Extract the (X, Y) coordinate from the center of the cell holding the provided text.  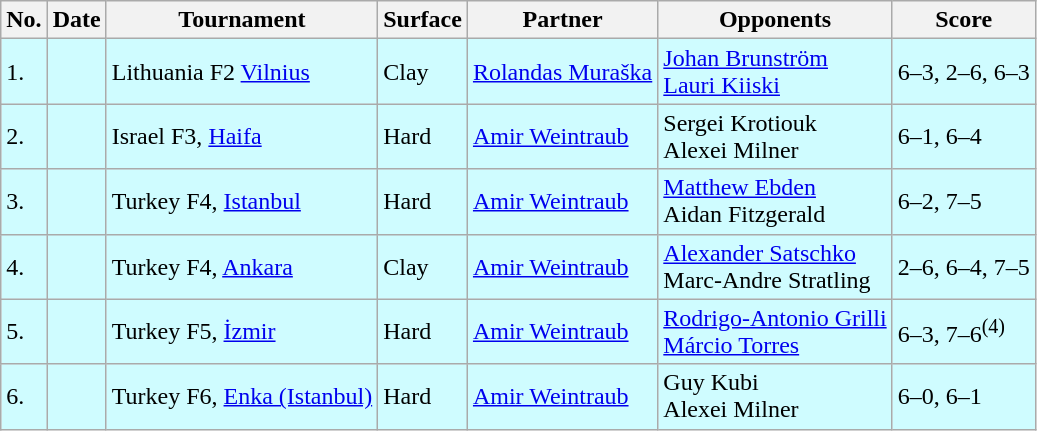
Turkey F5, İzmir (242, 332)
6–3, 2–6, 6–3 (964, 72)
2–6, 6–4, 7–5 (964, 266)
Opponents (775, 20)
Rodrigo-Antonio Grilli Márcio Torres (775, 332)
Turkey F4, Ankara (242, 266)
Partner (562, 20)
1. (24, 72)
Johan Brunström Lauri Kiiski (775, 72)
Guy Kubi Alexei Milner (775, 396)
Surface (423, 20)
3. (24, 202)
No. (24, 20)
Tournament (242, 20)
Lithuania F2 Vilnius (242, 72)
6–0, 6–1 (964, 396)
6. (24, 396)
6–2, 7–5 (964, 202)
Score (964, 20)
Date (76, 20)
6–1, 6–4 (964, 136)
Alexander Satschko Marc-Andre Stratling (775, 266)
Sergei Krotiouk Alexei Milner (775, 136)
Israel F3, Haifa (242, 136)
Rolandas Muraška (562, 72)
2. (24, 136)
Turkey F6, Enka (Istanbul) (242, 396)
Matthew Ebden Aidan Fitzgerald (775, 202)
4. (24, 266)
5. (24, 332)
Turkey F4, Istanbul (242, 202)
6–3, 7–6(4) (964, 332)
